Provide the (x, y) coordinate of the cell's center where the given text is located.  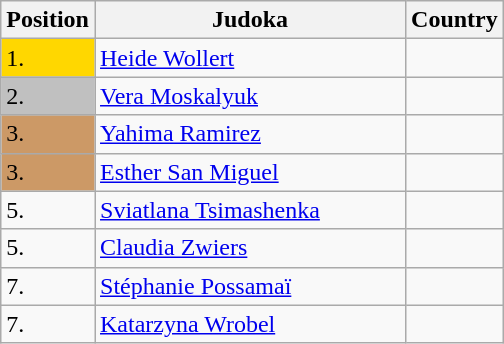
Claudia Zwiers (250, 248)
Heide Wollert (250, 58)
Yahima Ramirez (250, 134)
Judoka (250, 20)
Country (455, 20)
2. (48, 96)
Esther San Miguel (250, 172)
Position (48, 20)
Vera Moskalyuk (250, 96)
Sviatlana Tsimashenka (250, 210)
Katarzyna Wrobel (250, 324)
Stéphanie Possamaï (250, 286)
1. (48, 58)
